From the cell containing the given text, extract its center point as [x, y] coordinate. 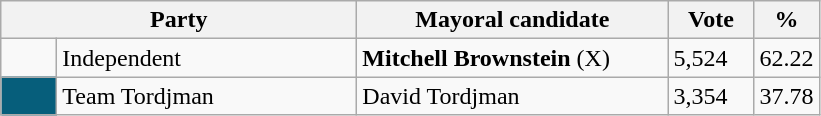
Team Tordjman [207, 96]
3,354 [711, 96]
37.78 [786, 96]
Mitchell Brownstein (X) [512, 58]
David Tordjman [512, 96]
5,524 [711, 58]
Vote [711, 20]
62.22 [786, 58]
Mayoral candidate [512, 20]
Party [179, 20]
% [786, 20]
Independent [207, 58]
